Scan for the cell matching the given text and deliver its (X, Y) coordinate at center. 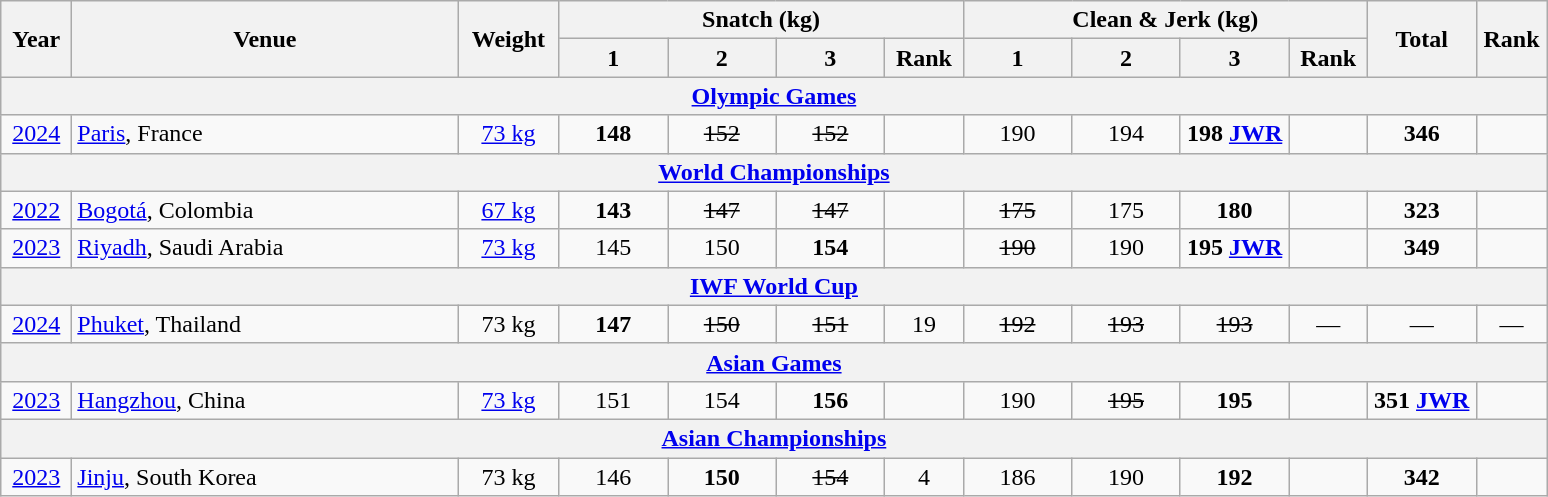
Riyadh, Saudi Arabia (265, 248)
Total (1422, 39)
Paris, France (265, 134)
Bogotá, Colombia (265, 210)
143 (614, 210)
180 (1234, 210)
346 (1422, 134)
Venue (265, 39)
Weight (508, 39)
195 JWR (1234, 248)
342 (1422, 477)
349 (1422, 248)
156 (830, 400)
Asian Games (774, 362)
Phuket, Thailand (265, 324)
198 JWR (1234, 134)
19 (924, 324)
145 (614, 248)
2022 (36, 210)
186 (1018, 477)
Year (36, 39)
4 (924, 477)
67 kg (508, 210)
Jinju, South Korea (265, 477)
351 JWR (1422, 400)
148 (614, 134)
World Championships (774, 172)
Olympic Games (774, 96)
Hangzhou, China (265, 400)
146 (614, 477)
323 (1422, 210)
Clean & Jerk (kg) (1165, 20)
194 (1126, 134)
Snatch (kg) (761, 20)
IWF World Cup (774, 286)
Asian Championships (774, 438)
